Capture the cell that displays the provided text and extract its [x, y] central coordinate. 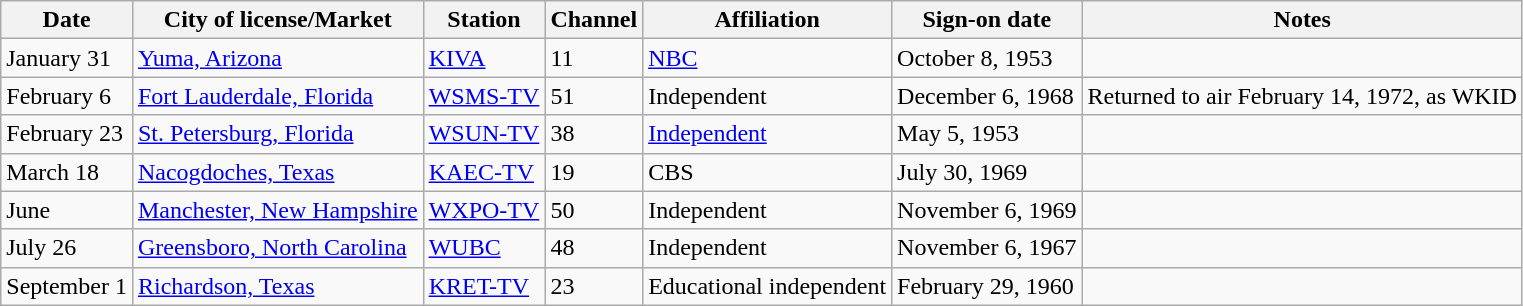
St. Petersburg, Florida [278, 134]
March 18 [67, 172]
February 29, 1960 [987, 286]
KAEC-TV [484, 172]
NBC [768, 58]
Sign-on date [987, 20]
City of license/Market [278, 20]
December 6, 1968 [987, 96]
Educational independent [768, 286]
WXPO-TV [484, 210]
June [67, 210]
Manchester, New Hampshire [278, 210]
19 [594, 172]
Returned to air February 14, 1972, as WKID [1302, 96]
February 6 [67, 96]
November 6, 1967 [987, 248]
Fort Lauderdale, Florida [278, 96]
WUBC [484, 248]
February 23 [67, 134]
CBS [768, 172]
Greensboro, North Carolina [278, 248]
July 30, 1969 [987, 172]
November 6, 1969 [987, 210]
Affiliation [768, 20]
Date [67, 20]
Channel [594, 20]
48 [594, 248]
September 1 [67, 286]
July 26 [67, 248]
October 8, 1953 [987, 58]
May 5, 1953 [987, 134]
51 [594, 96]
KIVA [484, 58]
Yuma, Arizona [278, 58]
11 [594, 58]
23 [594, 286]
38 [594, 134]
Richardson, Texas [278, 286]
Nacogdoches, Texas [278, 172]
Station [484, 20]
KRET-TV [484, 286]
50 [594, 210]
WSMS-TV [484, 96]
Notes [1302, 20]
January 31 [67, 58]
WSUN-TV [484, 134]
